For the text-containing cell, return its midpoint in [X, Y] coordinate format. 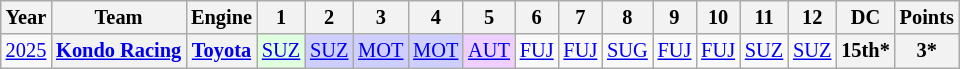
DC [865, 17]
7 [580, 17]
3 [380, 17]
12 [812, 17]
Year [26, 17]
SUG [627, 51]
1 [281, 17]
4 [436, 17]
6 [537, 17]
11 [764, 17]
2 [329, 17]
Team [118, 17]
9 [675, 17]
5 [489, 17]
15th* [865, 51]
AUT [489, 51]
8 [627, 17]
2025 [26, 51]
Toyota [222, 51]
Engine [222, 17]
Points [927, 17]
Kondo Racing [118, 51]
10 [718, 17]
3* [927, 51]
